Locate the cell with the specified text and output its [X, Y] center coordinate. 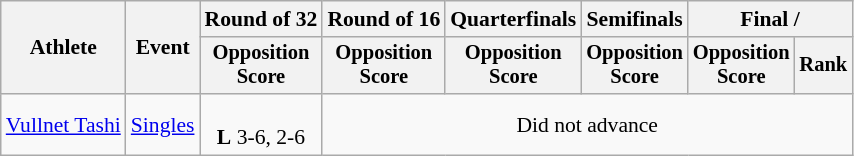
Rank [823, 66]
Round of 32 [262, 19]
Semifinals [634, 19]
Vullnet Tashi [64, 124]
L 3-6, 2-6 [262, 124]
Singles [163, 124]
Athlete [64, 48]
Quarterfinals [513, 19]
Final / [770, 19]
Did not advance [587, 124]
Event [163, 48]
Round of 16 [384, 19]
